Capture the cell that displays the provided text and extract its [x, y] central coordinate. 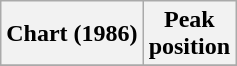
Chart (1986) [72, 34]
Peakposition [189, 34]
